Return [x, y] of the center of cell containing provided text 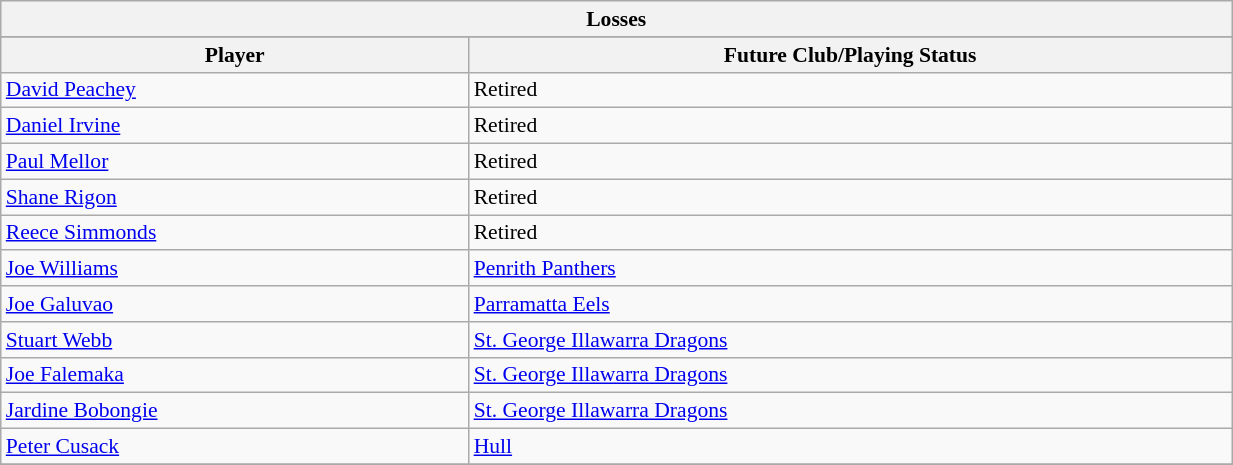
Player [235, 55]
Joe Falemaka [235, 375]
Parramatta Eels [850, 304]
Jardine Bobongie [235, 411]
David Peachey [235, 90]
Daniel Irvine [235, 126]
Losses [616, 19]
Stuart Webb [235, 340]
Penrith Panthers [850, 269]
Future Club/Playing Status [850, 55]
Peter Cusack [235, 447]
Paul Mellor [235, 162]
Joe Williams [235, 269]
Shane Rigon [235, 197]
Joe Galuvao [235, 304]
Reece Simmonds [235, 233]
Hull [850, 447]
